Return [X, Y] of the center of cell containing provided text 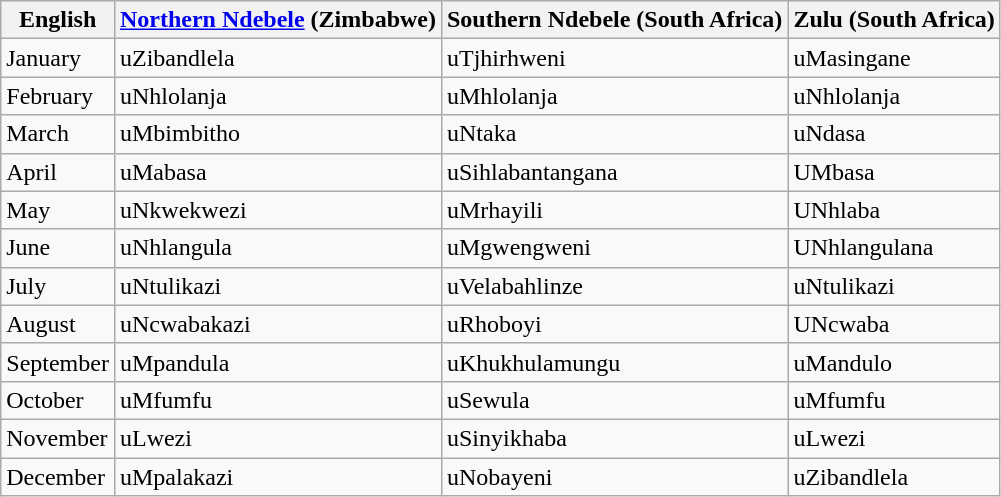
uNkwekwezi [278, 210]
Southern Ndebele (South Africa) [614, 20]
November [58, 438]
UNcwaba [894, 324]
March [58, 134]
uMbimbitho [278, 134]
August [58, 324]
uMasingane [894, 58]
uMhlolanja [614, 96]
uNobayeni [614, 477]
uTjhirhweni [614, 58]
October [58, 400]
uNhlangula [278, 248]
Northern Ndebele (Zimbabwe) [278, 20]
Zulu (South Africa) [894, 20]
December [58, 477]
uVelabahlinze [614, 286]
uKhukhulamungu [614, 362]
uRhoboyi [614, 324]
June [58, 248]
uSewula [614, 400]
April [58, 172]
September [58, 362]
uNtaka [614, 134]
uMandulo [894, 362]
UNhlangulana [894, 248]
July [58, 286]
uNcwabakazi [278, 324]
UNhlaba [894, 210]
UMbasa [894, 172]
uMrhayili [614, 210]
uMgwengweni [614, 248]
January [58, 58]
uMpandula [278, 362]
uSihlabantangana [614, 172]
February [58, 96]
uMabasa [278, 172]
uMpalakazi [278, 477]
uSinyikhaba [614, 438]
English [58, 20]
May [58, 210]
uNdasa [894, 134]
